Return (X, Y) of the center of cell containing provided text 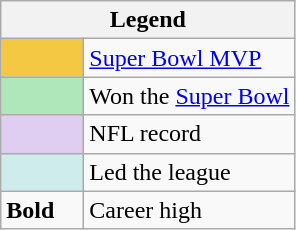
Bold (42, 210)
Won the Super Bowl (190, 96)
Career high (190, 210)
Legend (148, 20)
NFL record (190, 134)
Led the league (190, 172)
Super Bowl MVP (190, 58)
